Return the [X, Y] coordinate for the center point of the cell that contains the specified text.  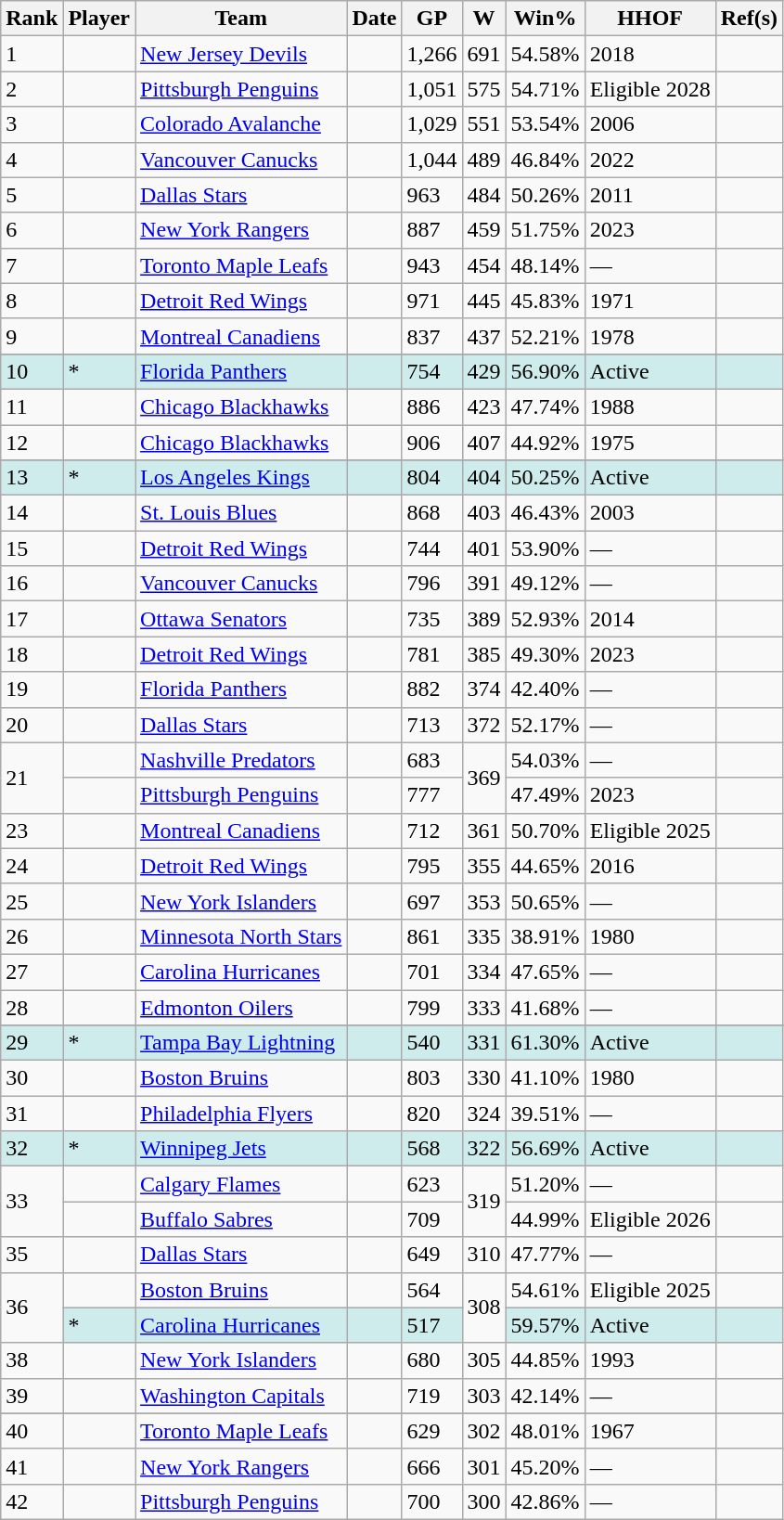
330 [484, 1078]
971 [432, 301]
Date [375, 19]
42.40% [546, 689]
795 [432, 866]
49.12% [546, 584]
40 [32, 1431]
3 [32, 124]
29 [32, 1043]
697 [432, 901]
10 [32, 371]
319 [484, 1202]
796 [432, 584]
50.65% [546, 901]
401 [484, 548]
15 [32, 548]
41.10% [546, 1078]
56.90% [546, 371]
9 [32, 336]
54.03% [546, 760]
407 [484, 443]
861 [432, 936]
700 [432, 1501]
308 [484, 1307]
712 [432, 831]
7 [32, 265]
GP [432, 19]
Rank [32, 19]
11 [32, 406]
52.17% [546, 725]
701 [432, 972]
49.30% [546, 654]
54.71% [546, 89]
Colorado Avalanche [241, 124]
943 [432, 265]
61.30% [546, 1043]
39.51% [546, 1114]
26 [32, 936]
19 [32, 689]
48.14% [546, 265]
4 [32, 160]
51.75% [546, 230]
47.74% [546, 406]
42 [32, 1501]
W [484, 19]
300 [484, 1501]
38 [32, 1360]
374 [484, 689]
459 [484, 230]
1,044 [432, 160]
683 [432, 760]
2022 [649, 160]
1 [32, 54]
1,266 [432, 54]
50.25% [546, 478]
691 [484, 54]
1975 [649, 443]
38.91% [546, 936]
355 [484, 866]
41 [32, 1466]
623 [432, 1184]
Winnipeg Jets [241, 1149]
2018 [649, 54]
44.65% [546, 866]
48.01% [546, 1431]
Team [241, 19]
HHOF [649, 19]
429 [484, 371]
33 [32, 1202]
335 [484, 936]
Washington Capitals [241, 1396]
882 [432, 689]
31 [32, 1114]
484 [484, 195]
6 [32, 230]
1978 [649, 336]
28 [32, 1007]
2016 [649, 866]
385 [484, 654]
56.69% [546, 1149]
50.26% [546, 195]
1,029 [432, 124]
551 [484, 124]
403 [484, 513]
45.20% [546, 1466]
52.21% [546, 336]
886 [432, 406]
445 [484, 301]
744 [432, 548]
44.85% [546, 1360]
372 [484, 725]
Ottawa Senators [241, 619]
334 [484, 972]
303 [484, 1396]
Calgary Flames [241, 1184]
404 [484, 478]
777 [432, 795]
53.54% [546, 124]
310 [484, 1255]
2014 [649, 619]
Win% [546, 19]
21 [32, 778]
963 [432, 195]
53.90% [546, 548]
41.68% [546, 1007]
324 [484, 1114]
17 [32, 619]
18 [32, 654]
Ref(s) [749, 19]
754 [432, 371]
Philadelphia Flyers [241, 1114]
1967 [649, 1431]
8 [32, 301]
837 [432, 336]
39 [32, 1396]
803 [432, 1078]
454 [484, 265]
680 [432, 1360]
369 [484, 778]
42.14% [546, 1396]
27 [32, 972]
46.84% [546, 160]
12 [32, 443]
391 [484, 584]
799 [432, 1007]
54.58% [546, 54]
44.99% [546, 1219]
Player [99, 19]
Tampa Bay Lightning [241, 1043]
14 [32, 513]
322 [484, 1149]
Edmonton Oilers [241, 1007]
2003 [649, 513]
59.57% [546, 1325]
5 [32, 195]
2 [32, 89]
540 [432, 1043]
564 [432, 1290]
32 [32, 1149]
735 [432, 619]
2011 [649, 195]
437 [484, 336]
353 [484, 901]
713 [432, 725]
47.65% [546, 972]
46.43% [546, 513]
423 [484, 406]
301 [484, 1466]
52.93% [546, 619]
666 [432, 1466]
517 [432, 1325]
25 [32, 901]
30 [32, 1078]
568 [432, 1149]
New Jersey Devils [241, 54]
1971 [649, 301]
781 [432, 654]
Nashville Predators [241, 760]
1988 [649, 406]
47.77% [546, 1255]
489 [484, 160]
333 [484, 1007]
20 [32, 725]
23 [32, 831]
Los Angeles Kings [241, 478]
Eligible 2026 [649, 1219]
649 [432, 1255]
868 [432, 513]
Eligible 2028 [649, 89]
50.70% [546, 831]
51.20% [546, 1184]
1993 [649, 1360]
575 [484, 89]
389 [484, 619]
305 [484, 1360]
820 [432, 1114]
331 [484, 1043]
906 [432, 443]
13 [32, 478]
42.86% [546, 1501]
1,051 [432, 89]
719 [432, 1396]
45.83% [546, 301]
361 [484, 831]
887 [432, 230]
24 [32, 866]
44.92% [546, 443]
2006 [649, 124]
629 [432, 1431]
16 [32, 584]
St. Louis Blues [241, 513]
35 [32, 1255]
36 [32, 1307]
804 [432, 478]
709 [432, 1219]
54.61% [546, 1290]
Minnesota North Stars [241, 936]
302 [484, 1431]
47.49% [546, 795]
Buffalo Sabres [241, 1219]
